Find where the given text appears and provide that cell's center as [X, Y] coordinate. 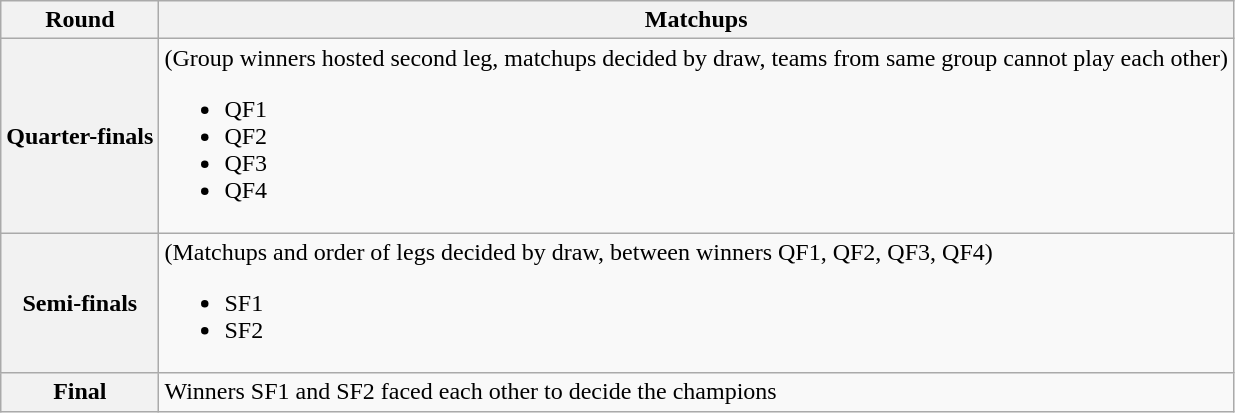
Matchups [696, 20]
Quarter-finals [80, 136]
Semi-finals [80, 303]
Winners SF1 and SF2 faced each other to decide the champions [696, 392]
(Matchups and order of legs decided by draw, between winners QF1, QF2, QF3, QF4)SF1SF2 [696, 303]
Final [80, 392]
Round [80, 20]
(Group winners hosted second leg, matchups decided by draw, teams from same group cannot play each other)QF1QF2QF3QF4 [696, 136]
